For the text-containing cell, return its midpoint in (X, Y) coordinate format. 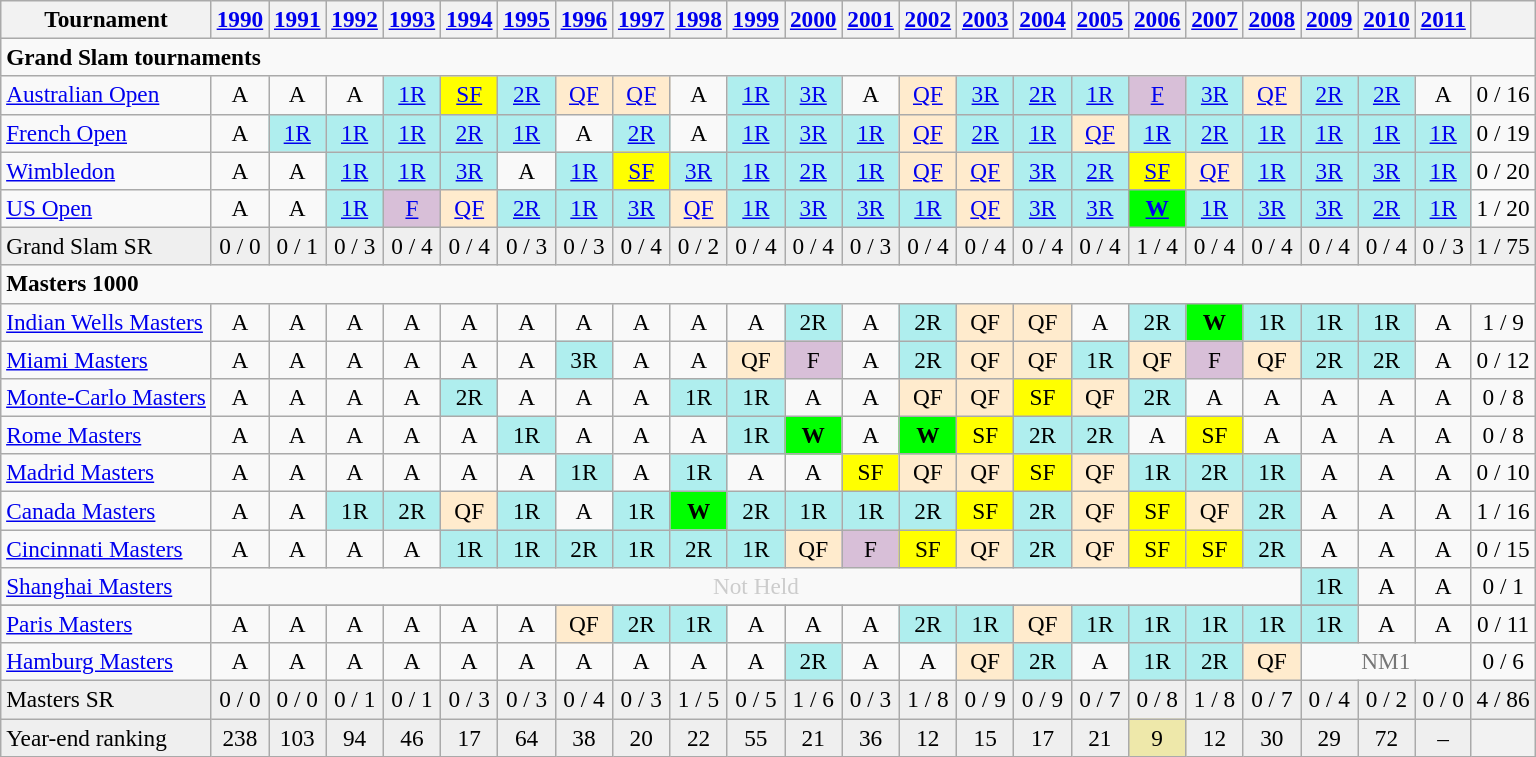
Not Held (756, 586)
US Open (106, 208)
1990 (240, 19)
NM1 (1386, 662)
Canada Masters (106, 510)
1 / 20 (1503, 208)
1 / 5 (698, 699)
Australian Open (106, 95)
55 (756, 737)
2010 (1386, 19)
– (1443, 737)
94 (354, 737)
Cincinnati Masters (106, 548)
1996 (584, 19)
2004 (1042, 19)
Masters SR (106, 699)
Tournament (106, 19)
103 (298, 737)
2008 (1272, 19)
0 / 16 (1503, 95)
1992 (354, 19)
1 / 4 (1158, 246)
Masters 1000 (768, 284)
2002 (928, 19)
30 (1272, 737)
1994 (470, 19)
4 / 86 (1503, 699)
64 (526, 737)
0 / 20 (1503, 170)
Hamburg Masters (106, 662)
1993 (412, 19)
2000 (814, 19)
1 / 9 (1503, 322)
72 (1386, 737)
0 / 10 (1503, 473)
Year-end ranking (106, 737)
0 / 19 (1503, 133)
2003 (986, 19)
Grand Slam SR (106, 246)
1995 (526, 19)
Wimbledon (106, 170)
1991 (298, 19)
2011 (1443, 19)
0 / 5 (756, 699)
Monte-Carlo Masters (106, 397)
0 / 6 (1503, 662)
French Open (106, 133)
1 / 16 (1503, 510)
9 (1158, 737)
Grand Slam tournaments (768, 57)
Paris Masters (106, 624)
1 / 75 (1503, 246)
Rome Masters (106, 435)
38 (584, 737)
Madrid Masters (106, 473)
29 (1328, 737)
22 (698, 737)
46 (412, 737)
Shanghai Masters (106, 586)
238 (240, 737)
0 / 15 (1503, 548)
2001 (870, 19)
2005 (1100, 19)
2009 (1328, 19)
1999 (756, 19)
1 / 6 (814, 699)
Indian Wells Masters (106, 322)
0 / 12 (1503, 359)
20 (642, 737)
2006 (1158, 19)
2007 (1214, 19)
15 (986, 737)
36 (870, 737)
Miami Masters (106, 359)
1998 (698, 19)
1997 (642, 19)
0 / 11 (1503, 624)
